Identify which cell holds the provided text, then report its [X, Y] central coordinate. 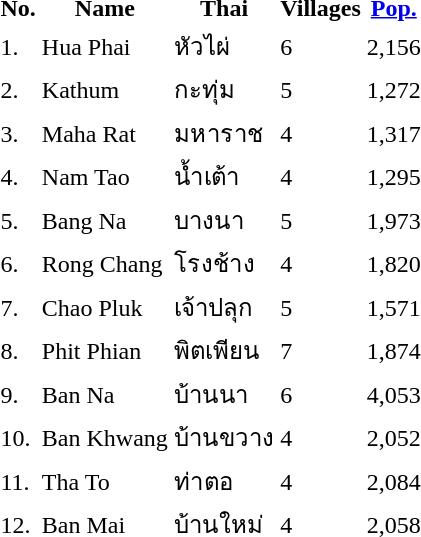
บ้านนา [224, 394]
Maha Rat [104, 133]
บ้านขวาง [224, 438]
Rong Chang [104, 264]
Hua Phai [104, 46]
น้ำเต้า [224, 176]
Chao Pluk [104, 307]
มหาราช [224, 133]
หัวไผ่ [224, 46]
Kathum [104, 90]
กะทุ่ม [224, 90]
บางนา [224, 220]
Ban Khwang [104, 438]
Ban Na [104, 394]
Nam Tao [104, 176]
Phit Phian [104, 350]
พิตเพียน [224, 350]
7 [320, 350]
โรงช้าง [224, 264]
Tha To [104, 481]
เจ้าปลุก [224, 307]
Bang Na [104, 220]
ท่าตอ [224, 481]
